Identify which cell holds the provided text, then report its [x, y] central coordinate. 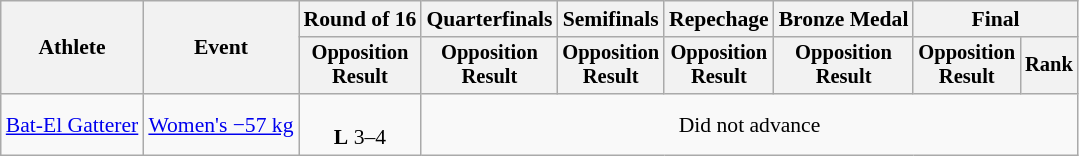
Bat-El Gatterer [72, 124]
Quarterfinals [489, 19]
Did not advance [749, 124]
Athlete [72, 48]
Round of 16 [360, 19]
Event [220, 48]
Rank [1049, 66]
Bronze Medal [844, 19]
Women's −57 kg [220, 124]
L 3–4 [360, 124]
Semifinals [610, 19]
Final [995, 19]
Repechage [719, 19]
